Return [x, y] of the center of cell containing provided text 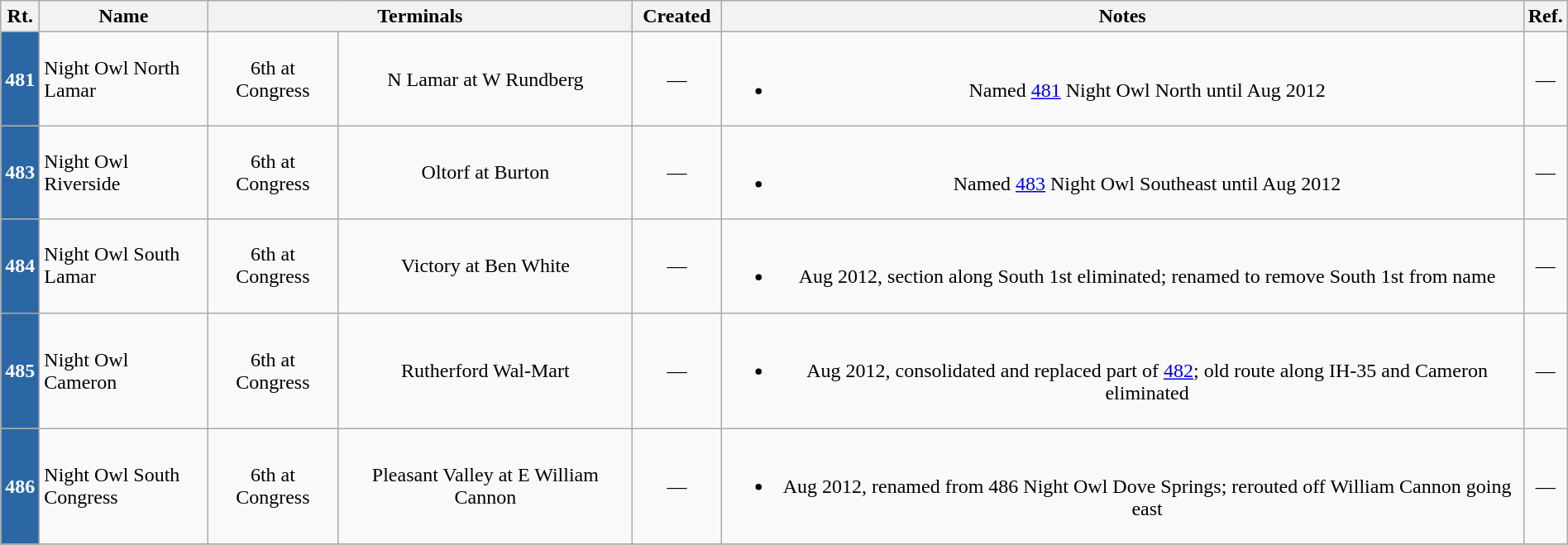
485 [20, 371]
Night Owl South Congress [124, 486]
Oltorf at Burton [485, 172]
Aug 2012, section along South 1st eliminated; renamed to remove South 1st from name [1122, 266]
486 [20, 486]
Name [124, 17]
Aug 2012, consolidated and replaced part of 482; old route along IH-35 and Cameron eliminated [1122, 371]
Created [676, 17]
481 [20, 79]
Night Owl South Lamar [124, 266]
Night Owl North Lamar [124, 79]
484 [20, 266]
Named 483 Night Owl Southeast until Aug 2012 [1122, 172]
Rutherford Wal-Mart [485, 371]
Night Owl Cameron [124, 371]
Ref. [1545, 17]
Rt. [20, 17]
483 [20, 172]
Aug 2012, renamed from 486 Night Owl Dove Springs; rerouted off William Cannon going east [1122, 486]
Named 481 Night Owl North until Aug 2012 [1122, 79]
Notes [1122, 17]
Terminals [420, 17]
Night Owl Riverside [124, 172]
N Lamar at W Rundberg [485, 79]
Victory at Ben White [485, 266]
Pleasant Valley at E William Cannon [485, 486]
